Pinpoint the cell where the given text exists, returning its (x, y) midpoint coordinate. 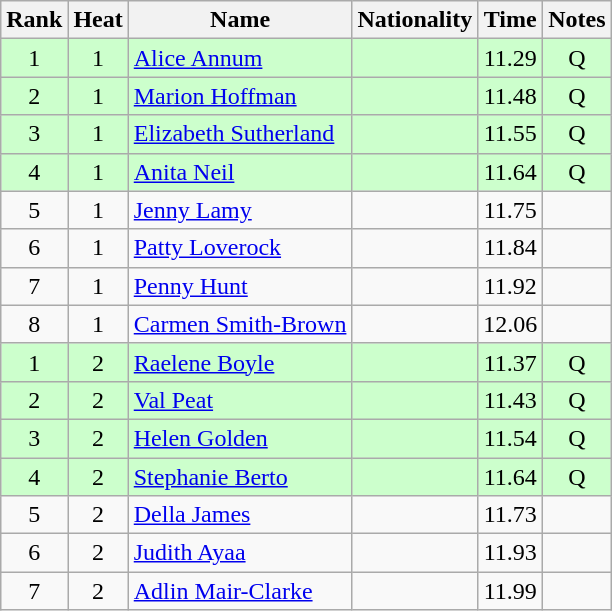
11.75 (510, 210)
Judith Ayaa (240, 553)
Elizabeth Sutherland (240, 134)
Marion Hoffman (240, 96)
11.55 (510, 134)
11.54 (510, 438)
11.48 (510, 96)
11.93 (510, 553)
Penny Hunt (240, 286)
11.29 (510, 58)
Name (240, 20)
Anita Neil (240, 172)
Notes (577, 20)
Adlin Mair-Clarke (240, 591)
11.99 (510, 591)
8 (34, 324)
Time (510, 20)
Rank (34, 20)
Val Peat (240, 400)
Alice Annum (240, 58)
11.37 (510, 362)
11.92 (510, 286)
Jenny Lamy (240, 210)
Heat (98, 20)
11.84 (510, 248)
12.06 (510, 324)
Nationality (415, 20)
11.43 (510, 400)
11.73 (510, 515)
Stephanie Berto (240, 477)
Patty Loverock (240, 248)
Helen Golden (240, 438)
Carmen Smith-Brown (240, 324)
Della James (240, 515)
Raelene Boyle (240, 362)
